Search for the cell housing the specified text and yield its [x, y] center coordinate. 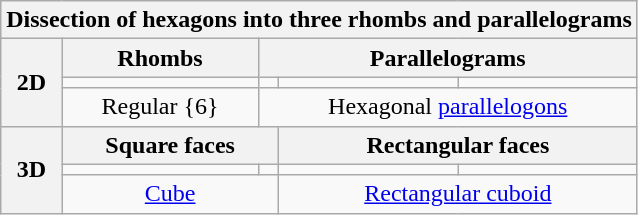
2D [32, 82]
Regular {6} [160, 107]
Square faces [170, 145]
Rectangular cuboid [458, 194]
Parallelograms [448, 58]
Rectangular faces [458, 145]
3D [32, 170]
Dissection of hexagons into three rhombs and parallelograms [320, 20]
Cube [170, 194]
Rhombs [160, 58]
Hexagonal parallelogons [448, 107]
